Provide the (x, y) coordinate of the cell's center where the given text is located.  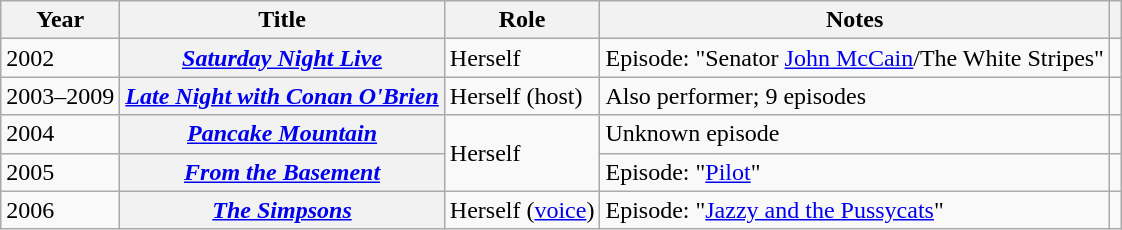
Episode: "Jazzy and the Pussycats" (855, 210)
Role (522, 20)
2006 (60, 210)
Episode: "Pilot" (855, 172)
Late Night with Conan O'Brien (282, 96)
2003–2009 (60, 96)
From the Basement (282, 172)
Pancake Mountain (282, 134)
Episode: "Senator John McCain/The White Stripes" (855, 58)
Notes (855, 20)
2004 (60, 134)
2002 (60, 58)
The Simpsons (282, 210)
Unknown episode (855, 134)
Herself (voice) (522, 210)
Year (60, 20)
2005 (60, 172)
Also performer; 9 episodes (855, 96)
Herself (host) (522, 96)
Saturday Night Live (282, 58)
Title (282, 20)
